Identify which cell holds the provided text, then report its [X, Y] central coordinate. 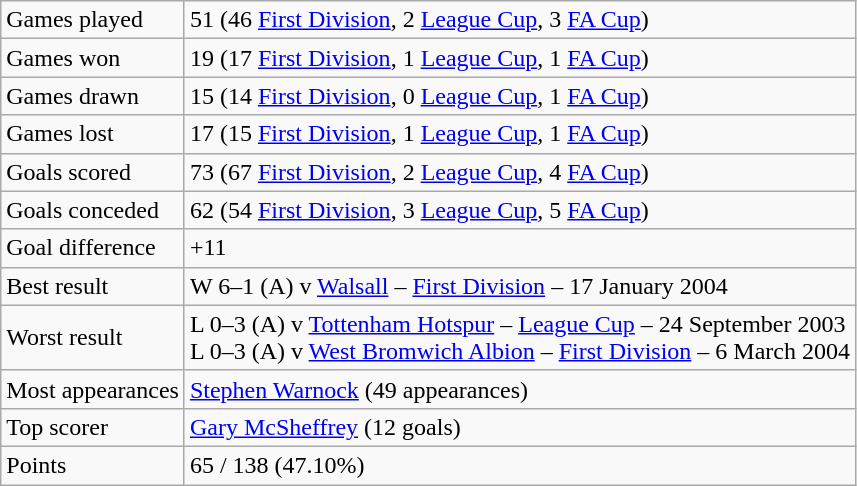
+11 [520, 248]
Games played [93, 20]
Most appearances [93, 389]
W 6–1 (A) v Walsall – First Division – 17 January 2004 [520, 286]
65 / 138 (47.10%) [520, 465]
Games won [93, 58]
73 (67 First Division, 2 League Cup, 4 FA Cup) [520, 172]
51 (46 First Division, 2 League Cup, 3 FA Cup) [520, 20]
Goals scored [93, 172]
Worst result [93, 338]
Points [93, 465]
Best result [93, 286]
19 (17 First Division, 1 League Cup, 1 FA Cup) [520, 58]
Top scorer [93, 427]
Games lost [93, 134]
Games drawn [93, 96]
Gary McSheffrey (12 goals) [520, 427]
Goal difference [93, 248]
Stephen Warnock (49 appearances) [520, 389]
62 (54 First Division, 3 League Cup, 5 FA Cup) [520, 210]
15 (14 First Division, 0 League Cup, 1 FA Cup) [520, 96]
Goals conceded [93, 210]
L 0–3 (A) v Tottenham Hotspur – League Cup – 24 September 2003 L 0–3 (A) v West Bromwich Albion – First Division – 6 March 2004 [520, 338]
17 (15 First Division, 1 League Cup, 1 FA Cup) [520, 134]
